Detect which cell encompasses the target text, then output its [X, Y] center coordinate. 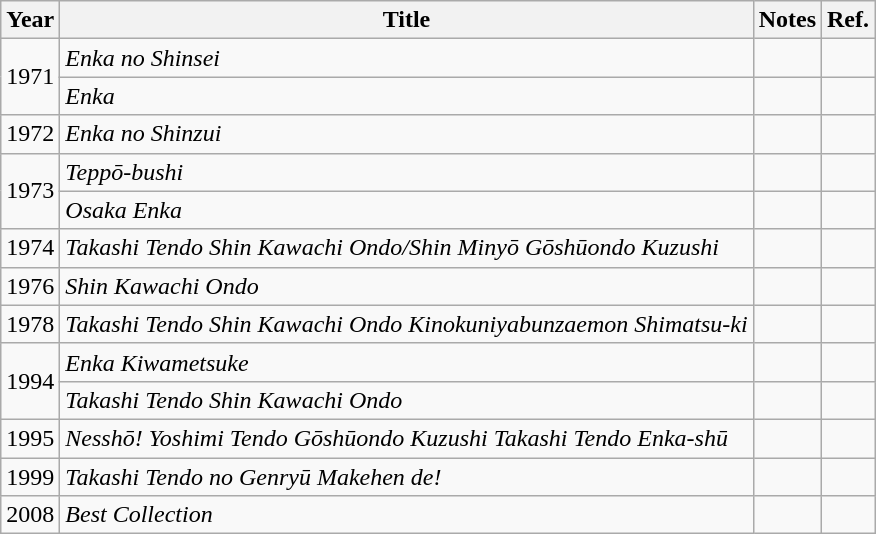
1978 [30, 324]
Enka [406, 96]
Teppō-bushi [406, 172]
2008 [30, 515]
Nesshō! Yoshimi Tendo Gōshūondo Kuzushi Takashi Tendo Enka-shū [406, 438]
1973 [30, 191]
1971 [30, 77]
Osaka Enka [406, 210]
Enka no Shinsei [406, 58]
Title [406, 20]
1974 [30, 248]
1999 [30, 477]
Notes [787, 20]
Takashi Tendo Shin Kawachi Ondo [406, 400]
1976 [30, 286]
Takashi Tendo Shin Kawachi Ondo/Shin Minyō Gōshūondo Kuzushi [406, 248]
Best Collection [406, 515]
Enka Kiwametsuke [406, 362]
1972 [30, 134]
Ref. [848, 20]
1995 [30, 438]
1994 [30, 381]
Takashi Tendo Shin Kawachi Ondo Kinokuniyabunzaemon Shimatsu-ki [406, 324]
Enka no Shinzui [406, 134]
Takashi Tendo no Genryū Makehen de! [406, 477]
Year [30, 20]
Shin Kawachi Ondo [406, 286]
